Capture the cell that displays the provided text and extract its [x, y] central coordinate. 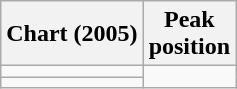
Peakposition [189, 34]
Chart (2005) [72, 34]
